Scan for the cell matching the given text and deliver its [x, y] coordinate at center. 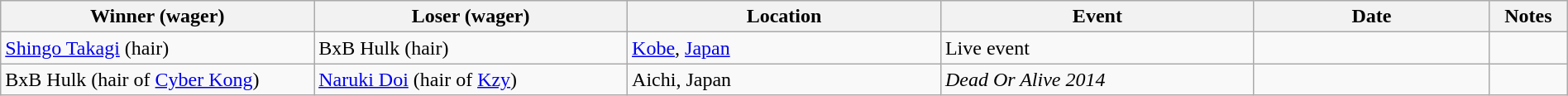
Location [784, 17]
BxB Hulk (hair of Cyber Kong) [157, 79]
Notes [1528, 17]
Kobe, Japan [784, 48]
Winner (wager) [157, 17]
Event [1097, 17]
BxB Hulk (hair) [471, 48]
Loser (wager) [471, 17]
Naruki Doi (hair of Kzy) [471, 79]
Dead Or Alive 2014 [1097, 79]
Live event [1097, 48]
Shingo Takagi (hair) [157, 48]
Aichi, Japan [784, 79]
Date [1371, 17]
